Find where the given text appears and provide that cell's center as (x, y) coordinate. 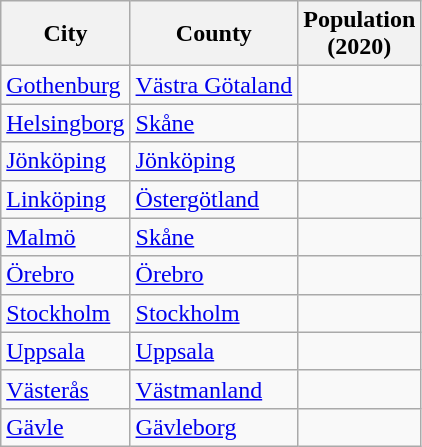
Linköping (66, 199)
Gävleborg (214, 427)
County (214, 34)
Västerås (66, 389)
Malmö (66, 237)
Gothenburg (66, 85)
Västra Götaland (214, 85)
Västmanland (214, 389)
City (66, 34)
Helsingborg (66, 123)
Population(2020) (360, 34)
Östergötland (214, 199)
Gävle (66, 427)
